Capture the cell that displays the provided text and extract its (X, Y) central coordinate. 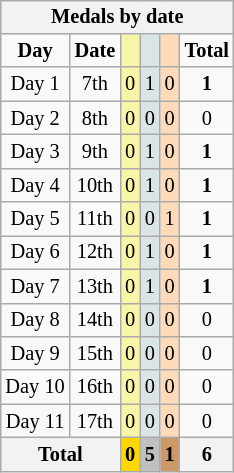
Day 8 (36, 320)
17th (95, 421)
7th (95, 84)
Day 2 (36, 118)
8th (95, 118)
11th (95, 219)
5 (150, 455)
12th (95, 253)
Day 7 (36, 286)
Day 4 (36, 185)
Medals by date (118, 17)
Day 6 (36, 253)
13th (95, 286)
Day 1 (36, 84)
Date (95, 51)
Day 9 (36, 354)
16th (95, 387)
9th (95, 152)
10th (95, 185)
6 (207, 455)
Day 11 (36, 421)
Day 5 (36, 219)
Day (36, 51)
15th (95, 354)
Day 3 (36, 152)
Day 10 (36, 387)
14th (95, 320)
